Determine the [X, Y] coordinate at the center of the cell enclosing the given text.  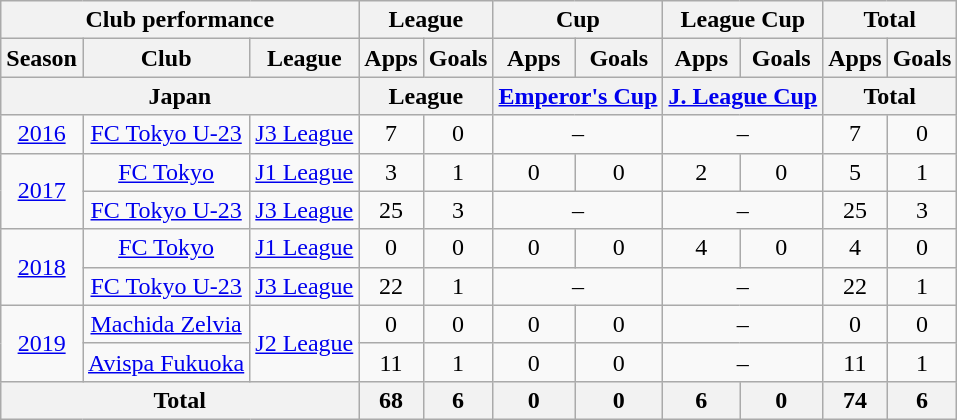
Emperor's Cup [578, 96]
Machida Zelvia [166, 324]
5 [855, 172]
2019 [42, 343]
2 [702, 172]
Club [166, 58]
Avispa Fukuoka [166, 362]
Club performance [180, 20]
2018 [42, 267]
J. League Cup [743, 96]
Japan [180, 96]
68 [391, 400]
Cup [578, 20]
74 [855, 400]
2017 [42, 191]
2016 [42, 134]
Season [42, 58]
J2 League [304, 343]
League Cup [743, 20]
